Pinpoint the cell where the given text exists, returning its (x, y) midpoint coordinate. 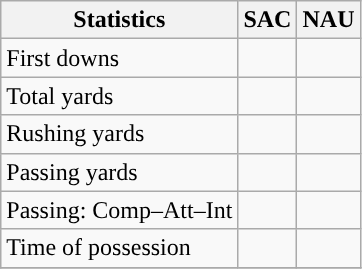
Total yards (120, 96)
Rushing yards (120, 134)
SAC (268, 20)
Time of possession (120, 248)
First downs (120, 58)
NAU (328, 20)
Statistics (120, 20)
Passing yards (120, 172)
Passing: Comp–Att–Int (120, 210)
